From the cell containing the given text, extract its center point as (x, y) coordinate. 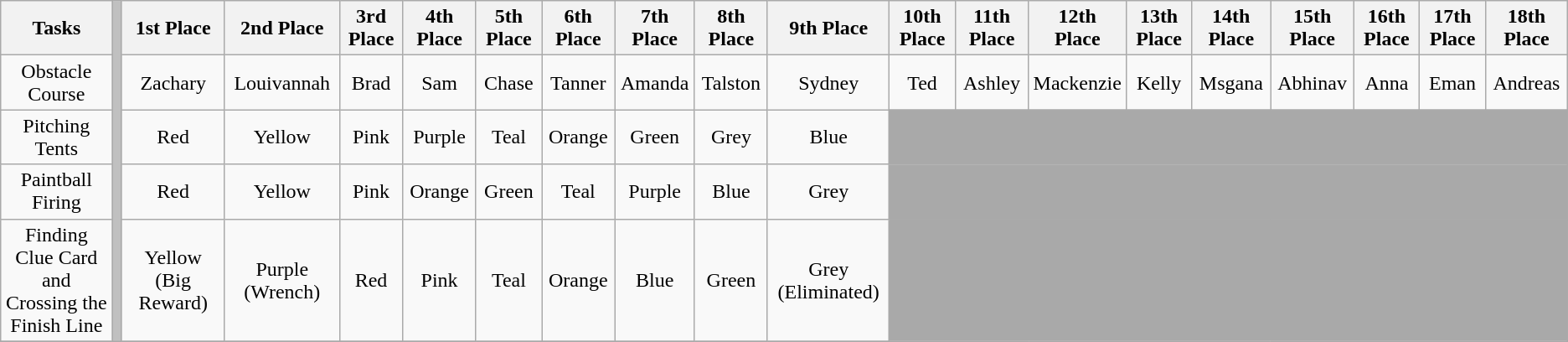
Yellow (Big Reward) (173, 280)
Kelly (1158, 82)
8th Place (730, 28)
Msgana (1231, 82)
16th Place (1386, 28)
Abhinav (1312, 82)
Purple (Wrench) (281, 280)
12th Place (1077, 28)
4th Place (439, 28)
Talston (730, 82)
Sam (439, 82)
1st Place (173, 28)
17th Place (1452, 28)
11th Place (992, 28)
3rd Place (371, 28)
Pitching Tents (57, 137)
Andreas (1527, 82)
9th Place (828, 28)
5th Place (508, 28)
Mackenzie (1077, 82)
Finding Clue Card and Crossing the Finish Line (57, 280)
Eman (1452, 82)
Amanda (655, 82)
Chase (508, 82)
18th Place (1527, 28)
Ashley (992, 82)
Obstacle Course (57, 82)
Sydney (828, 82)
Tanner (578, 82)
Brad (371, 82)
Tasks (57, 28)
15th Place (1312, 28)
Louivannah (281, 82)
Zachary (173, 82)
14th Place (1231, 28)
10th Place (922, 28)
Ted (922, 82)
6th Place (578, 28)
Anna (1386, 82)
Paintball Firing (57, 191)
Grey (Eliminated) (828, 280)
13th Place (1158, 28)
7th Place (655, 28)
2nd Place (281, 28)
